Output the (X, Y) coordinate of the center of the cell containing the given text.  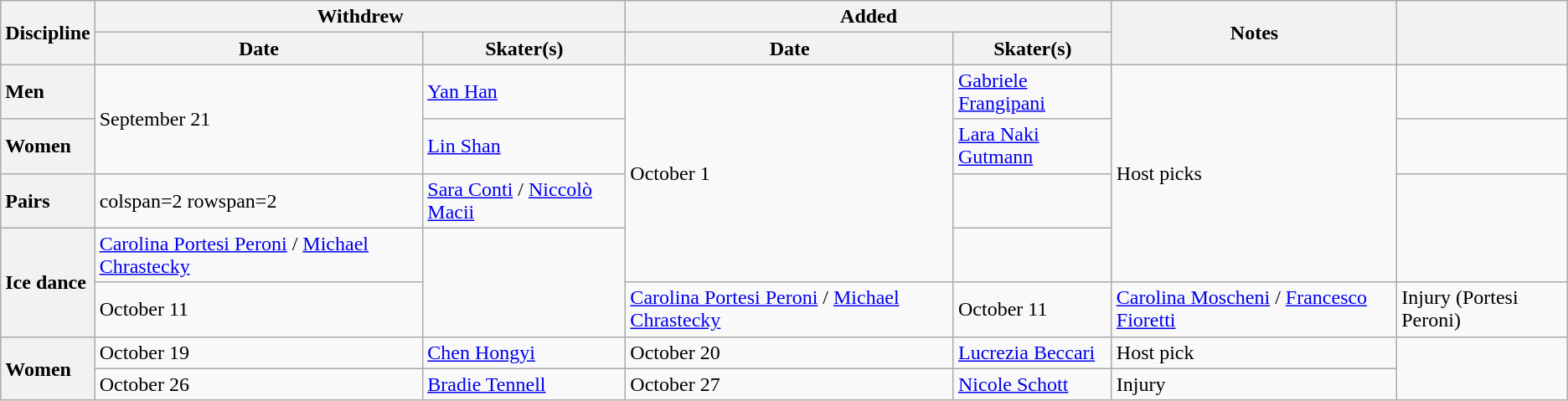
October 1 (790, 173)
Host pick (1254, 352)
Lara Naki Gutmann (1032, 146)
Injury (Portesi Peroni) (1483, 310)
Ice dance (48, 282)
Carolina Moscheni / Francesco Fioretti (1254, 310)
Injury (1254, 384)
Sara Conti / Niccolò Macii (524, 201)
Pairs (48, 201)
Lin Shan (524, 146)
October 19 (259, 352)
Discipline (48, 33)
September 21 (259, 119)
October 20 (790, 352)
Added (869, 17)
Chen Hongyi (524, 352)
Yan Han (524, 92)
colspan=2 rowspan=2 (259, 201)
Notes (1254, 33)
October 27 (790, 384)
Withdrew (360, 17)
Host picks (1254, 173)
Gabriele Frangipani (1032, 92)
Nicole Schott (1032, 384)
Men (48, 92)
Lucrezia Beccari (1032, 352)
Bradie Tennell (524, 384)
October 26 (259, 384)
